From the cell containing the given text, extract its center point as (X, Y) coordinate. 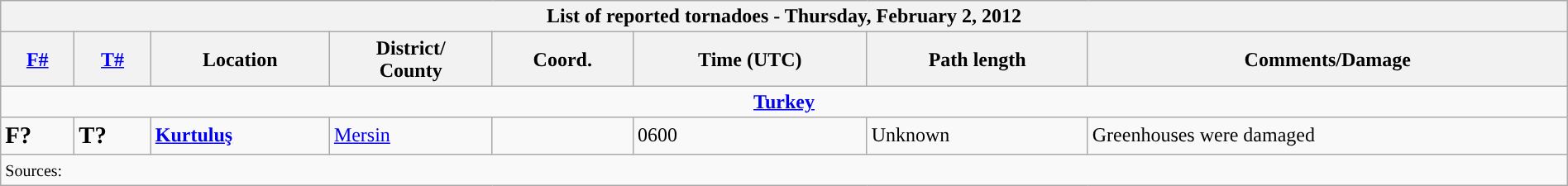
T# (112, 60)
0600 (749, 136)
F? (38, 136)
Time (UTC) (749, 60)
Coord. (562, 60)
Path length (978, 60)
District/County (410, 60)
F# (38, 60)
T? (112, 136)
List of reported tornadoes - Thursday, February 2, 2012 (784, 17)
Unknown (978, 136)
Sources: (784, 169)
Greenhouses were damaged (1327, 136)
Kurtuluş (240, 136)
Comments/Damage (1327, 60)
Mersin (410, 136)
Location (240, 60)
Turkey (784, 102)
